Return (x, y) of the center of cell containing provided text 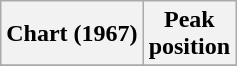
Peakposition (189, 34)
Chart (1967) (72, 34)
